Extract the (x, y) coordinate from the center of the cell holding the provided text.  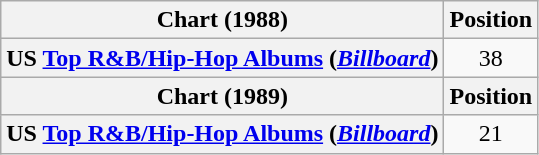
21 (491, 134)
Chart (1988) (222, 20)
Chart (1989) (222, 96)
38 (491, 58)
